Return the [x, y] coordinate for the center point of the cell that contains the specified text.  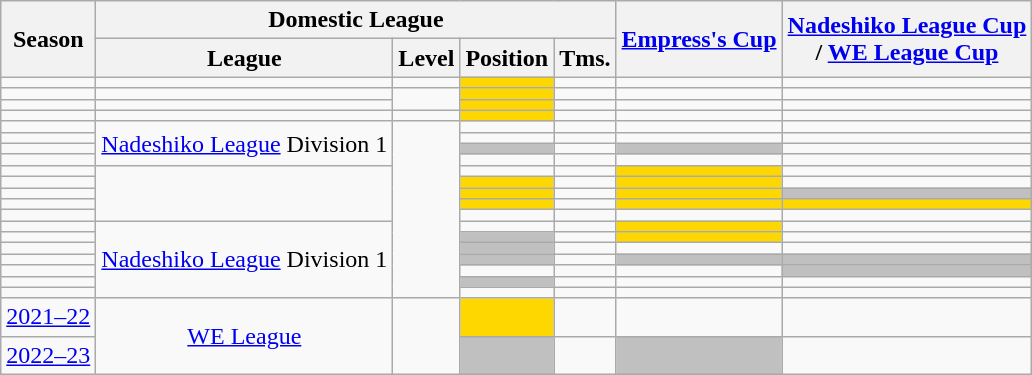
Domestic League [356, 20]
League [244, 58]
2022–23 [48, 355]
Nadeshiko League Cup/ WE League Cup [907, 39]
2021–22 [48, 317]
Tms. [585, 58]
WE League [244, 336]
Empress's Cup [699, 39]
Season [48, 39]
Level [426, 58]
Position [507, 58]
